Scan for the cell matching the given text and deliver its [x, y] coordinate at center. 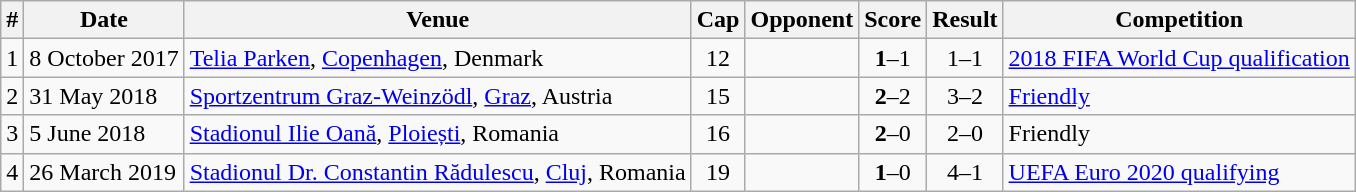
Stadionul Dr. Constantin Rădulescu, Cluj, Romania [438, 172]
2 [12, 96]
26 March 2019 [104, 172]
Score [893, 20]
Result [965, 20]
4 [12, 172]
19 [718, 172]
2–2 [893, 96]
Stadionul Ilie Oană, Ploiești, Romania [438, 134]
Sportzentrum Graz-Weinzödl, Graz, Austria [438, 96]
UEFA Euro 2020 qualifying [1179, 172]
Date [104, 20]
31 May 2018 [104, 96]
15 [718, 96]
# [12, 20]
4–1 [965, 172]
Opponent [802, 20]
Venue [438, 20]
3 [12, 134]
8 October 2017 [104, 58]
12 [718, 58]
5 June 2018 [104, 134]
Competition [1179, 20]
1–0 [893, 172]
Telia Parken, Copenhagen, Denmark [438, 58]
Cap [718, 20]
2018 FIFA World Cup qualification [1179, 58]
1 [12, 58]
16 [718, 134]
3–2 [965, 96]
